Scan for the cell matching the given text and deliver its (X, Y) coordinate at center. 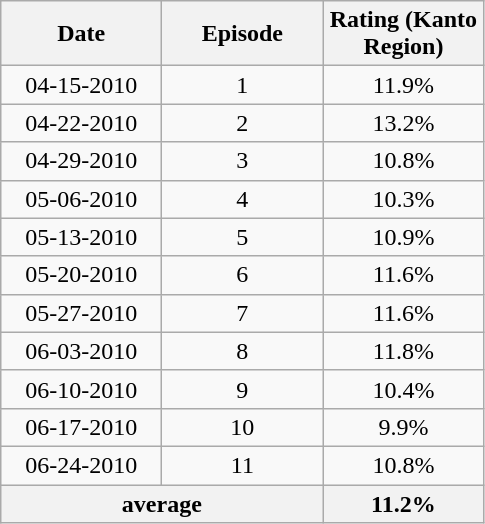
04-22-2010 (82, 123)
13.2% (404, 123)
11.8% (404, 351)
10.9% (404, 237)
10.3% (404, 199)
11.9% (404, 85)
10.4% (404, 389)
05-06-2010 (82, 199)
05-20-2010 (82, 275)
11.2% (404, 503)
Date (82, 34)
8 (242, 351)
1 (242, 85)
11 (242, 465)
06-10-2010 (82, 389)
6 (242, 275)
04-15-2010 (82, 85)
06-03-2010 (82, 351)
7 (242, 313)
4 (242, 199)
10 (242, 427)
06-17-2010 (82, 427)
9.9% (404, 427)
5 (242, 237)
Episode (242, 34)
Rating (Kanto Region) (404, 34)
average (162, 503)
05-27-2010 (82, 313)
05-13-2010 (82, 237)
3 (242, 161)
04-29-2010 (82, 161)
06-24-2010 (82, 465)
9 (242, 389)
2 (242, 123)
